Provide the [X, Y] coordinate of the cell's center where the given text is located.  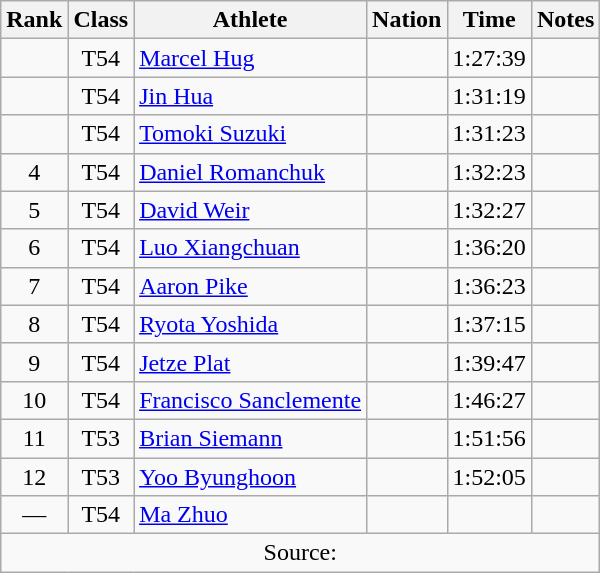
9 [34, 362]
1:36:20 [489, 248]
5 [34, 210]
10 [34, 400]
Marcel Hug [250, 58]
1:51:56 [489, 438]
Ryota Yoshida [250, 324]
Time [489, 20]
8 [34, 324]
1:39:47 [489, 362]
12 [34, 477]
1:36:23 [489, 286]
Yoo Byunghoon [250, 477]
Source: [300, 553]
Luo Xiangchuan [250, 248]
Jin Hua [250, 96]
Aaron Pike [250, 286]
1:46:27 [489, 400]
7 [34, 286]
Jetze Plat [250, 362]
Athlete [250, 20]
Nation [407, 20]
Class [101, 20]
Tomoki Suzuki [250, 134]
1:52:05 [489, 477]
— [34, 515]
11 [34, 438]
1:27:39 [489, 58]
1:31:19 [489, 96]
4 [34, 172]
Francisco Sanclemente [250, 400]
David Weir [250, 210]
1:31:23 [489, 134]
Ma Zhuo [250, 515]
6 [34, 248]
1:37:15 [489, 324]
Rank [34, 20]
Daniel Romanchuk [250, 172]
1:32:23 [489, 172]
Brian Siemann [250, 438]
Notes [565, 20]
1:32:27 [489, 210]
